Identify which cell holds the provided text, then report its (X, Y) central coordinate. 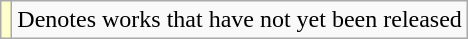
Denotes works that have not yet been released (240, 20)
